Identify which cell holds the provided text, then report its [X, Y] central coordinate. 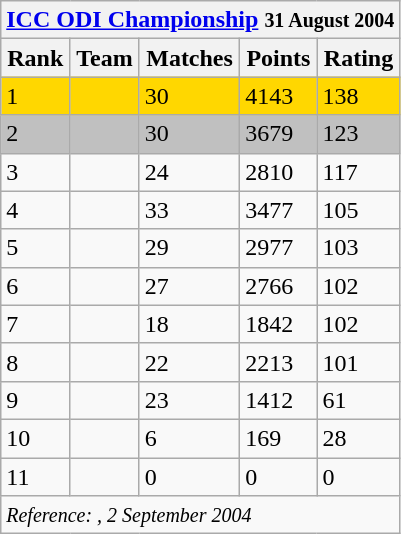
2213 [278, 362]
123 [358, 134]
1842 [278, 324]
2766 [278, 286]
1 [36, 96]
117 [358, 172]
Team [104, 58]
2977 [278, 248]
3679 [278, 134]
ICC ODI Championship 31 August 2004 [200, 20]
1412 [278, 400]
11 [36, 477]
2810 [278, 172]
61 [358, 400]
29 [190, 248]
23 [190, 400]
28 [358, 438]
4143 [278, 96]
2 [36, 134]
33 [190, 210]
105 [358, 210]
Points [278, 58]
10 [36, 438]
Rank [36, 58]
8 [36, 362]
3 [36, 172]
Rating [358, 58]
9 [36, 400]
27 [190, 286]
7 [36, 324]
101 [358, 362]
22 [190, 362]
Matches [190, 58]
4 [36, 210]
3477 [278, 210]
138 [358, 96]
5 [36, 248]
24 [190, 172]
18 [190, 324]
Reference: , 2 September 2004 [200, 515]
103 [358, 248]
169 [278, 438]
